Locate the cell with the specified text and output its (X, Y) center coordinate. 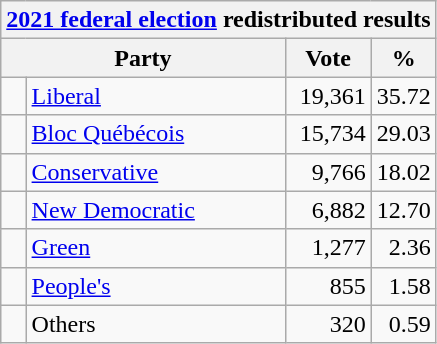
6,882 (328, 210)
2.36 (404, 248)
Liberal (156, 96)
15,734 (328, 134)
2021 federal election redistributed results (218, 20)
9,766 (328, 172)
855 (328, 286)
Conservative (156, 172)
12.70 (404, 210)
New Democratic (156, 210)
19,361 (328, 96)
35.72 (404, 96)
Party (143, 58)
18.02 (404, 172)
1,277 (328, 248)
320 (328, 324)
Others (156, 324)
Bloc Québécois (156, 134)
% (404, 58)
0.59 (404, 324)
Vote (328, 58)
Green (156, 248)
1.58 (404, 286)
People's (156, 286)
29.03 (404, 134)
